Capture the cell that displays the provided text and extract its [X, Y] central coordinate. 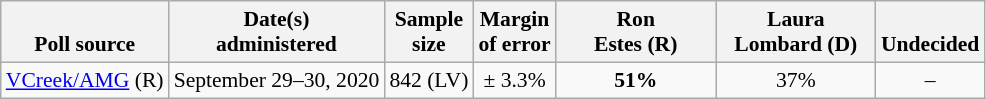
RonEstes (R) [636, 32]
51% [636, 80]
± 3.3% [514, 80]
Date(s)administered [277, 32]
Poll source [85, 32]
Samplesize [428, 32]
Undecided [930, 32]
Marginof error [514, 32]
– [930, 80]
842 (LV) [428, 80]
VCreek/AMG (R) [85, 80]
LauraLombard (D) [796, 32]
September 29–30, 2020 [277, 80]
37% [796, 80]
